Return (X, Y) of the center of cell containing provided text 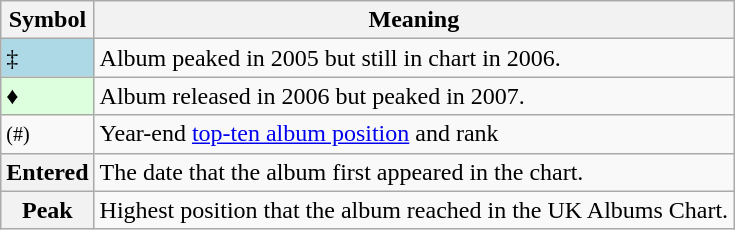
Year-end top-ten album position and rank (414, 134)
‡ (48, 58)
Entered (48, 172)
Symbol (48, 20)
Album peaked in 2005 but still in chart in 2006. (414, 58)
Album released in 2006 but peaked in 2007. (414, 96)
The date that the album first appeared in the chart. (414, 172)
Peak (48, 210)
Meaning (414, 20)
♦ (48, 96)
(#) (48, 134)
Highest position that the album reached in the UK Albums Chart. (414, 210)
